Detect which cell encompasses the target text, then output its (x, y) center coordinate. 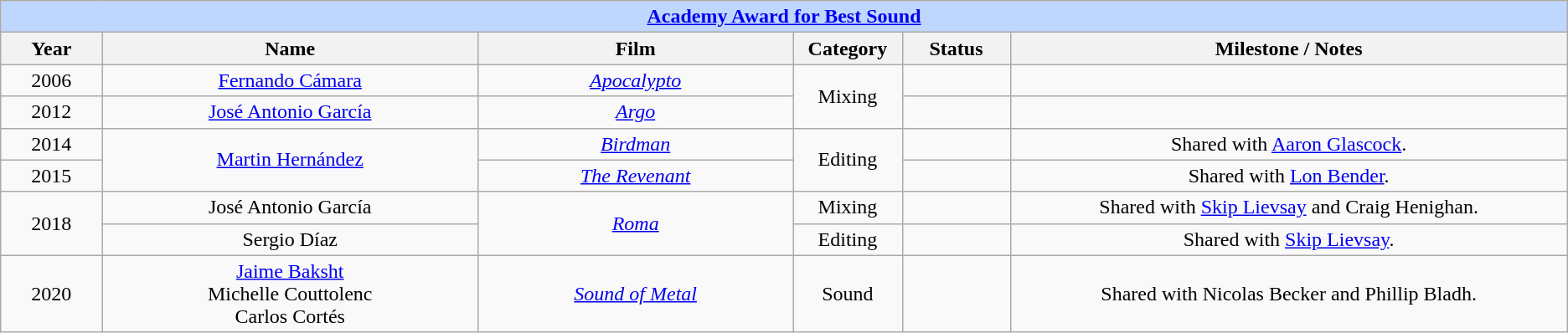
Shared with Nicolas Becker and Phillip Bladh. (1288, 294)
The Revenant (635, 176)
Shared with Skip Lievsay. (1288, 239)
Argo (635, 112)
2015 (52, 176)
Sound of Metal (635, 294)
Shared with Aaron Glascock. (1288, 144)
Shared with Lon Bender. (1288, 176)
Apocalypto (635, 80)
Film (635, 49)
Sound (848, 294)
Birdman (635, 144)
Milestone / Notes (1288, 49)
2020 (52, 294)
Year (52, 49)
Name (290, 49)
2012 (52, 112)
Sergio Díaz (290, 239)
Status (957, 49)
2014 (52, 144)
Category (848, 49)
Academy Award for Best Sound (784, 17)
Fernando Cámara (290, 80)
Martin Hernández (290, 160)
2018 (52, 223)
Jaime BakshtMichelle CouttolencCarlos Cortés (290, 294)
Shared with Skip Lievsay and Craig Henighan. (1288, 207)
2006 (52, 80)
Roma (635, 223)
